Provide the (x, y) coordinate of the cell's center where the given text is located.  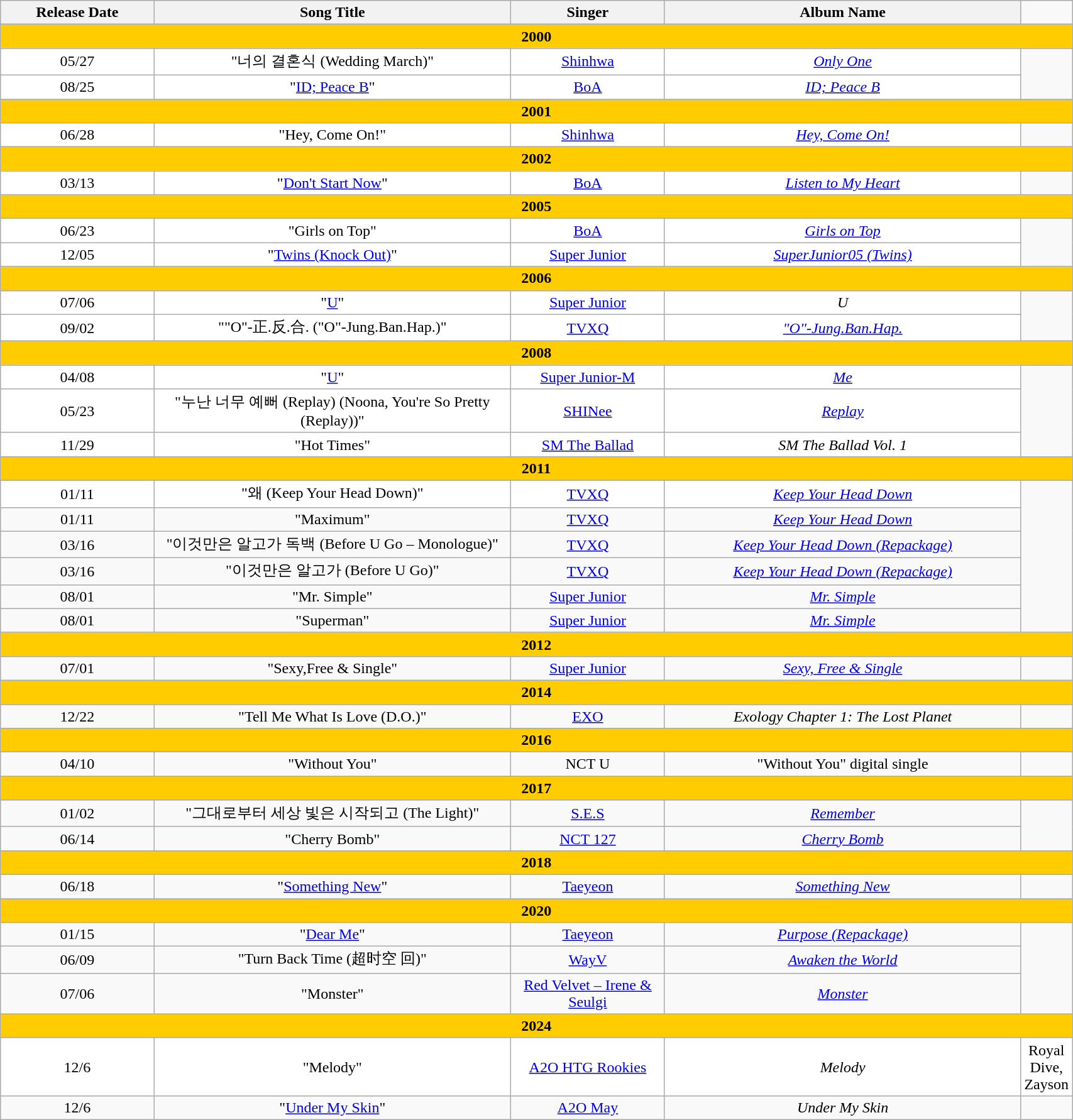
Cherry Bomb (842, 838)
07/01 (77, 668)
2006 (537, 278)
"Something New" (333, 886)
"Sexy,Free & Single" (333, 668)
"Without You" (333, 764)
08/25 (77, 87)
"Maximum" (333, 519)
Purpose (Repackage) (842, 935)
Something New (842, 886)
06/23 (77, 231)
Replay (842, 411)
"Melody" (333, 1067)
Exology Chapter 1: The Lost Planet (842, 716)
Only One (842, 62)
06/09 (77, 960)
2020 (537, 911)
U (842, 302)
"Twins (Knock Out)" (333, 255)
04/10 (77, 764)
NCT U (588, 764)
NCT 127 (588, 838)
"이것만은 알고가 (Before U Go)" (333, 572)
"Dear Me" (333, 935)
Hey, Come On! (842, 135)
"Don't Start Now" (333, 183)
"Girls on Top" (333, 231)
2008 (537, 353)
ID; Peace B (842, 87)
"Without You" digital single (842, 764)
01/15 (77, 935)
"Cherry Bomb" (333, 838)
A2O May (588, 1107)
"Under My Skin" (333, 1107)
"Tell Me What Is Love (D.O.)" (333, 716)
SuperJunior05 (Twins) (842, 255)
2005 (537, 207)
SM The Ballad Vol. 1 (842, 444)
Release Date (77, 13)
2012 (537, 644)
"그대로부터 세상 빛은 시작되고 (The Light)" (333, 813)
"이것만은 알고가 독백 (Before U Go – Monologue)" (333, 544)
06/28 (77, 135)
2000 (537, 36)
Under My Skin (842, 1107)
"Mr. Simple" (333, 596)
2016 (537, 740)
S.E.S (588, 813)
09/02 (77, 328)
"O"-Jung.Ban.Hap. (842, 328)
Album Name (842, 13)
"Turn Back Time (超时空 回)" (333, 960)
Melody (842, 1067)
2024 (537, 1026)
"Hot Times" (333, 444)
05/23 (77, 411)
"Hey, Come On!" (333, 135)
Singer (588, 13)
2001 (537, 111)
Royal Dive, Zayson (1047, 1067)
"왜 (Keep Your Head Down)" (333, 494)
06/14 (77, 838)
Remember (842, 813)
Awaken the World (842, 960)
SM The Ballad (588, 444)
"누난 너무 예뻐 (Replay) (Noona, You're So Pretty (Replay))" (333, 411)
2017 (537, 788)
Girls on Top (842, 231)
Super Junior-M (588, 377)
EXO (588, 716)
Song Title (333, 13)
12/22 (77, 716)
"ID; Peace B" (333, 87)
"Monster" (333, 993)
A2O HTG Rookies (588, 1067)
"Superman" (333, 620)
11/29 (77, 444)
Listen to My Heart (842, 183)
Me (842, 377)
Sexy, Free & Single (842, 668)
2002 (537, 159)
12/05 (77, 255)
Red Velvet – Irene & Seulgi (588, 993)
01/02 (77, 813)
SHINee (588, 411)
WayV (588, 960)
06/18 (77, 886)
04/08 (77, 377)
2018 (537, 862)
05/27 (77, 62)
Monster (842, 993)
03/13 (77, 183)
2011 (537, 468)
""O"-正.反.合. ("O"-Jung.Ban.Hap.)" (333, 328)
"너의 결혼식 (Wedding March)" (333, 62)
2014 (537, 692)
